Search for the cell housing the specified text and yield its (x, y) center coordinate. 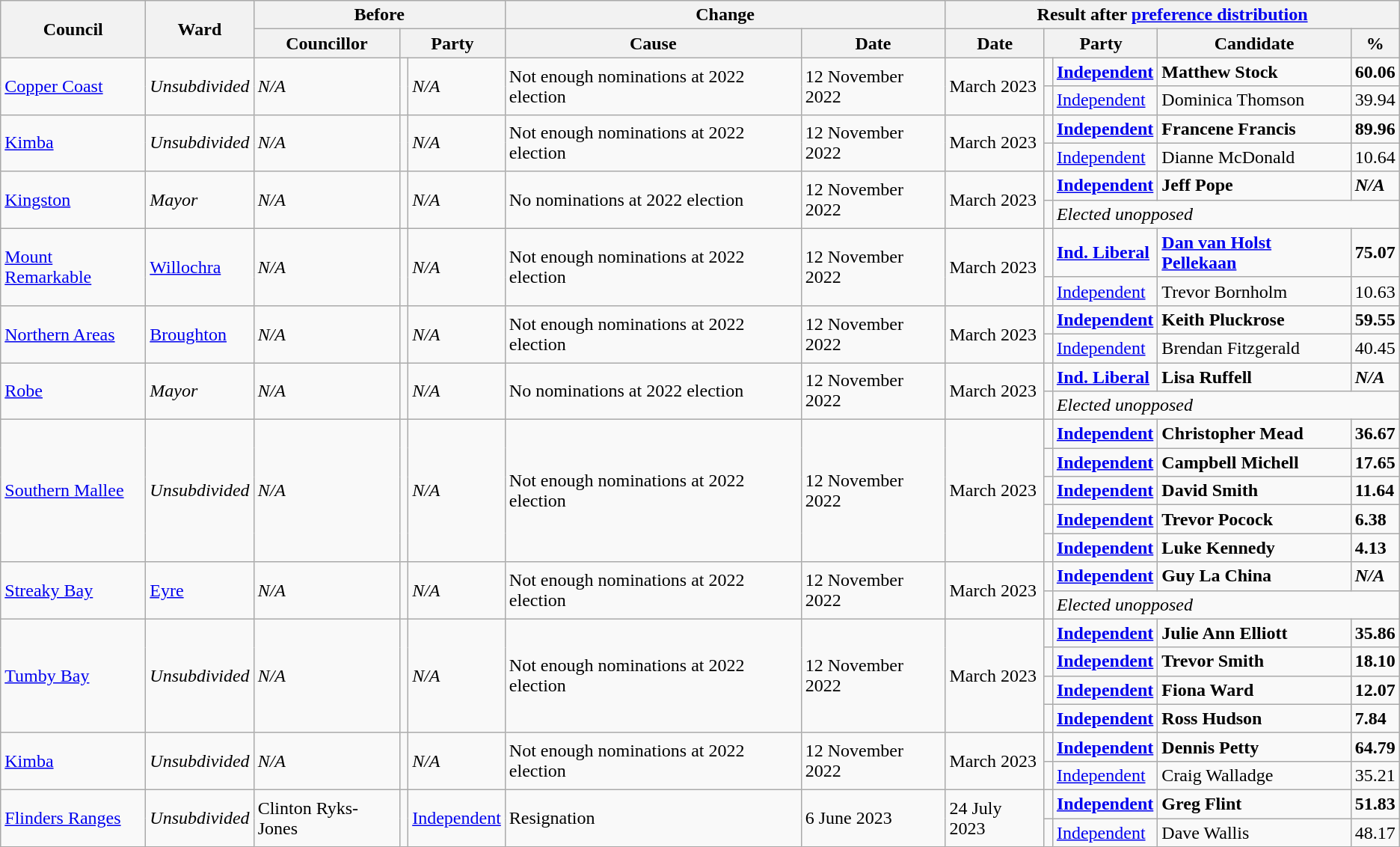
39.94 (1375, 100)
Lisa Ruffell (1254, 376)
Clinton Ryks-Jones (326, 818)
89.96 (1375, 129)
Guy La China (1254, 576)
Trevor Pocock (1254, 519)
Dennis Petty (1254, 747)
Cause (653, 43)
Change (725, 15)
Mount Remarkable (73, 266)
Northern Areas (73, 334)
Tumby Bay (73, 676)
59.55 (1375, 319)
Matthew Stock (1254, 72)
Keith Pluckrose (1254, 319)
7.84 (1375, 718)
Southern Mallee (73, 491)
Kingston (73, 200)
Willochra (200, 266)
Dan van Holst Pellekaan (1254, 253)
Fiona Ward (1254, 690)
Result after preference distribution (1173, 15)
10.64 (1375, 157)
17.65 (1375, 462)
40.45 (1375, 348)
Streaky Bay (73, 590)
Craig Walladge (1254, 775)
Robe (73, 391)
Eyre (200, 590)
11.64 (1375, 491)
35.86 (1375, 633)
75.07 (1375, 253)
% (1375, 43)
48.17 (1375, 833)
Luke Kennedy (1254, 548)
Councillor (326, 43)
Dave Wallis (1254, 833)
6.38 (1375, 519)
6 June 2023 (874, 818)
Council (73, 29)
Trevor Smith (1254, 661)
64.79 (1375, 747)
Ward (200, 29)
Broughton (200, 334)
Jeff Pope (1254, 186)
60.06 (1375, 72)
Resignation (653, 818)
Ross Hudson (1254, 718)
36.67 (1375, 434)
51.83 (1375, 804)
Copper Coast (73, 86)
Trevor Bornholm (1254, 291)
Dianne McDonald (1254, 157)
18.10 (1375, 661)
Brendan Fitzgerald (1254, 348)
David Smith (1254, 491)
4.13 (1375, 548)
Greg Flint (1254, 804)
24 July 2023 (995, 818)
Flinders Ranges (73, 818)
Dominica Thomson (1254, 100)
Candidate (1254, 43)
Campbell Michell (1254, 462)
12.07 (1375, 690)
Christopher Mead (1254, 434)
35.21 (1375, 775)
10.63 (1375, 291)
Julie Ann Elliott (1254, 633)
Francene Francis (1254, 129)
Before (379, 15)
